Capture the cell that displays the provided text and extract its [x, y] central coordinate. 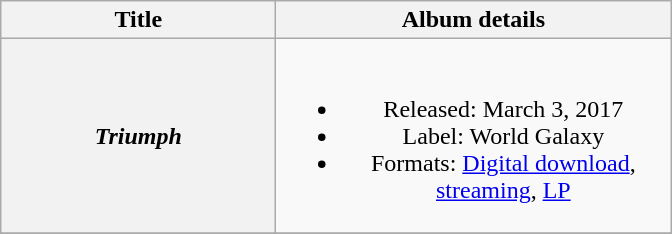
Album details [474, 20]
Released: March 3, 2017Label: World GalaxyFormats: Digital download, streaming, LP [474, 136]
Triumph [138, 136]
Title [138, 20]
